Search for the cell housing the specified text and yield its (X, Y) center coordinate. 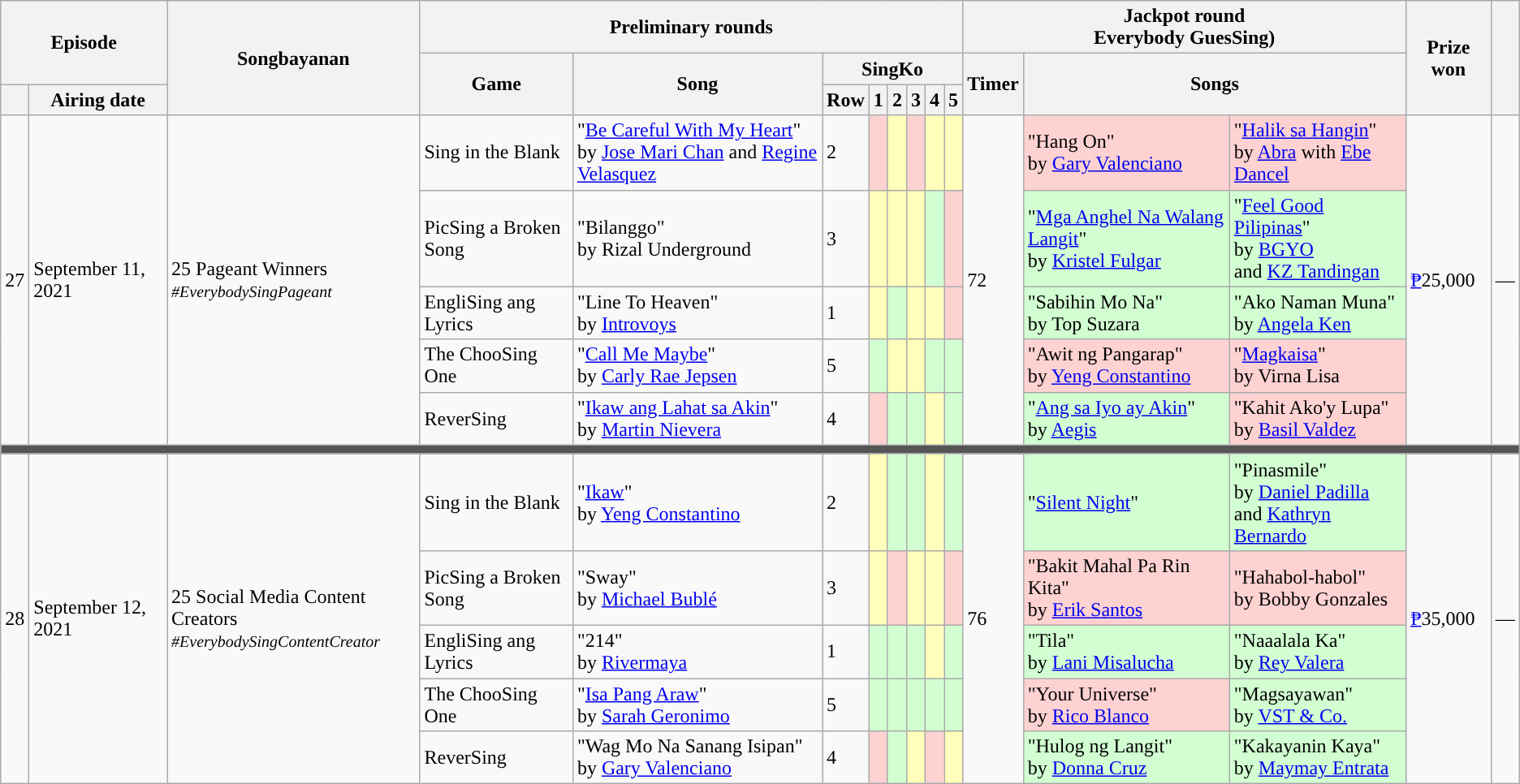
"Bakit Mahal Pa Rin Kita"by Erik Santos (1126, 588)
"Kakayanin Kaya"by Maymay Entrata (1317, 758)
Episode (84, 42)
Songbayanan (294, 58)
"Hahabol-habol"by Bobby Gonzales (1317, 588)
"Halik sa Hangin"by Abra with Ebe Dancel (1317, 153)
28 (15, 618)
Game (496, 84)
Airing date (98, 100)
Prize won (1449, 58)
₱35,000 (1449, 618)
Song (697, 84)
"Bilanggo"by Rizal Underground (697, 239)
"Ikaw ang Lahat sa Akin"by Martin Nievera (697, 419)
"Wag Mo Na Sanang Isipan"by Gary Valenciano (697, 758)
"214"by Rivermaya (697, 651)
"Call Me Maybe"by Carly Rae Jepsen (697, 365)
September 11, 2021 (98, 280)
Timer (994, 84)
"Mga Anghel Na Walang Langit"by Kristel Fulgar (1126, 239)
Preliminary rounds (692, 28)
25 Pageant Winners#EverybodySingPageant (294, 280)
September 12, 2021 (98, 618)
"Ang sa Iyo ay Akin"by Aegis (1126, 419)
"Hang On"by Gary Valenciano (1126, 153)
"Kahit Ako'y Lupa"by Basil Valdez (1317, 419)
"Magsayawan"by VST & Co. (1317, 704)
"Line To Heaven"by Introvoys (697, 313)
27 (15, 280)
"Naaalala Ka"by Rey Valera (1317, 651)
"Pinasmile"by Daniel Padilla and Kathryn Bernardo (1317, 502)
Row (846, 100)
"Isa Pang Araw"by Sarah Geronimo (697, 704)
"Ako Naman Muna"by Angela Ken (1317, 313)
"Magkaisa"by Virna Lisa (1317, 365)
"Feel Good Pilipinas"by BGYO and KZ Tandingan (1317, 239)
Jackpot roundEverybody GuesSing) (1185, 28)
"Your Universe"by Rico Blanco (1126, 704)
"Hulog ng Langit"by Donna Cruz (1126, 758)
"Awit ng Pangarap"by Yeng Constantino (1126, 365)
₱25,000 (1449, 280)
72 (994, 280)
25 Social Media Content Creators#EverybodySingContentCreator (294, 618)
"Sabihin Mo Na"by Top Suzara (1126, 313)
"Silent Night" (1126, 502)
"Tila"by Lani Misalucha (1126, 651)
"Be Careful With My Heart"by Jose Mari Chan and Regine Velasquez (697, 153)
"Ikaw"by Yeng Constantino (697, 502)
"Sway"by Michael Bublé (697, 588)
76 (994, 618)
Songs (1215, 84)
SingKo (893, 69)
